Return the [X, Y] coordinate for the center point of the cell that contains the specified text.  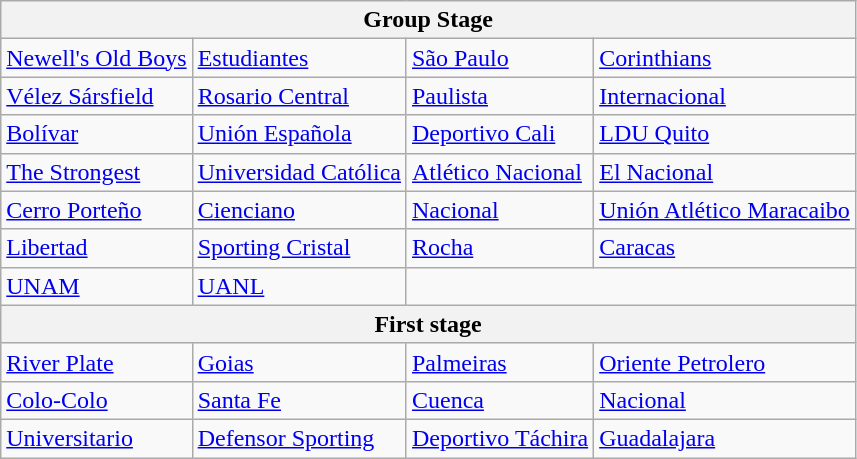
Cerro Porteño [96, 210]
Oriente Petrolero [725, 362]
Unión Atlético Maracaibo [725, 210]
Caracas [725, 248]
Group Stage [428, 20]
Unión Española [299, 134]
Cienciano [299, 210]
Deportivo Táchira [500, 438]
River Plate [96, 362]
UANL [299, 286]
Newell's Old Boys [96, 58]
First stage [428, 324]
LDU Quito [725, 134]
Vélez Sársfield [96, 96]
Universidad Católica [299, 172]
The Strongest [96, 172]
Cuenca [500, 400]
Paulista [500, 96]
São Paulo [500, 58]
Defensor Sporting [299, 438]
Goias [299, 362]
Atlético Nacional [500, 172]
Rocha [500, 248]
Sporting Cristal [299, 248]
Internacional [725, 96]
UNAM [96, 286]
Corinthians [725, 58]
Colo-Colo [96, 400]
Guadalajara [725, 438]
Santa Fe [299, 400]
El Nacional [725, 172]
Bolívar [96, 134]
Palmeiras [500, 362]
Deportivo Cali [500, 134]
Universitario [96, 438]
Estudiantes [299, 58]
Rosario Central [299, 96]
Libertad [96, 248]
